From the cell containing the given text, extract its center point as (X, Y) coordinate. 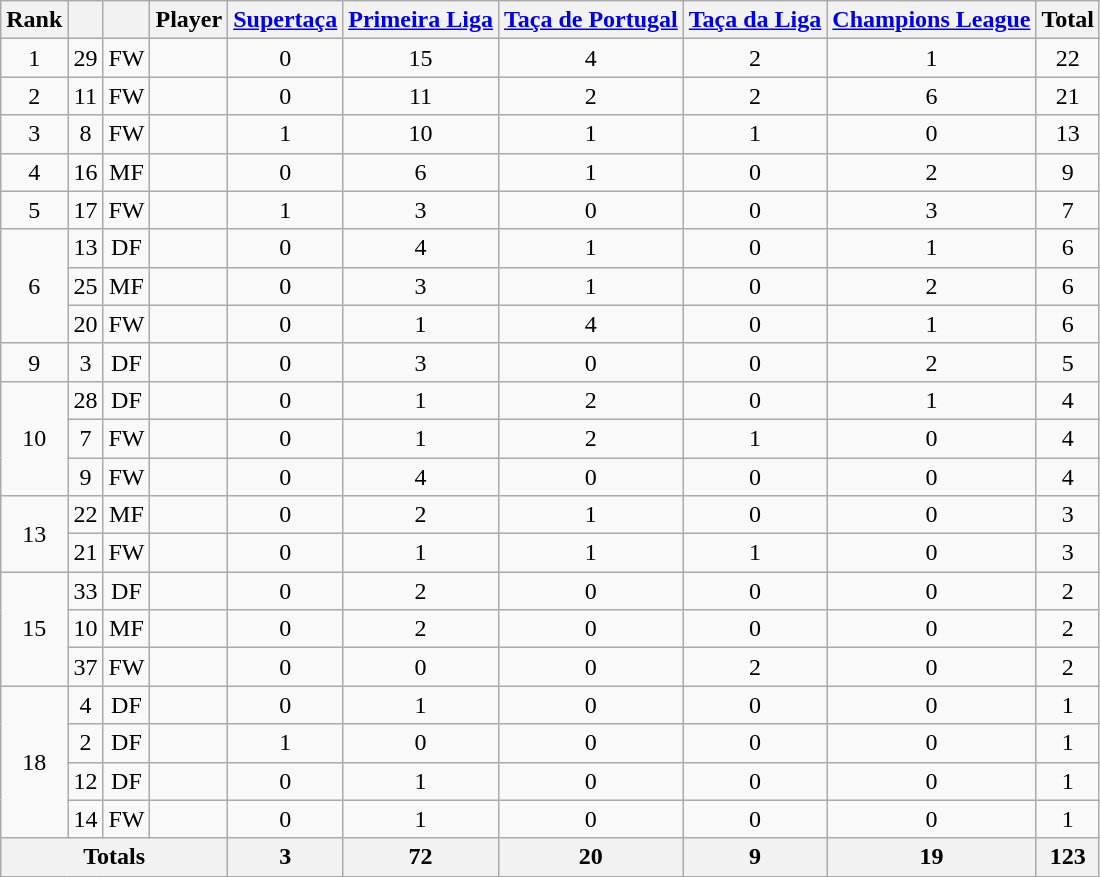
25 (86, 286)
Primeira Liga (421, 20)
72 (421, 857)
Player (189, 20)
16 (86, 172)
Total (1068, 20)
17 (86, 210)
29 (86, 58)
8 (86, 134)
28 (86, 400)
Supertaça (286, 20)
Champions League (932, 20)
19 (932, 857)
Taça da Liga (755, 20)
Rank (34, 20)
123 (1068, 857)
33 (86, 591)
12 (86, 781)
37 (86, 667)
Totals (114, 857)
18 (34, 762)
Taça de Portugal (590, 20)
14 (86, 819)
